Return the (X, Y) coordinate for the center point of the cell that contains the specified text.  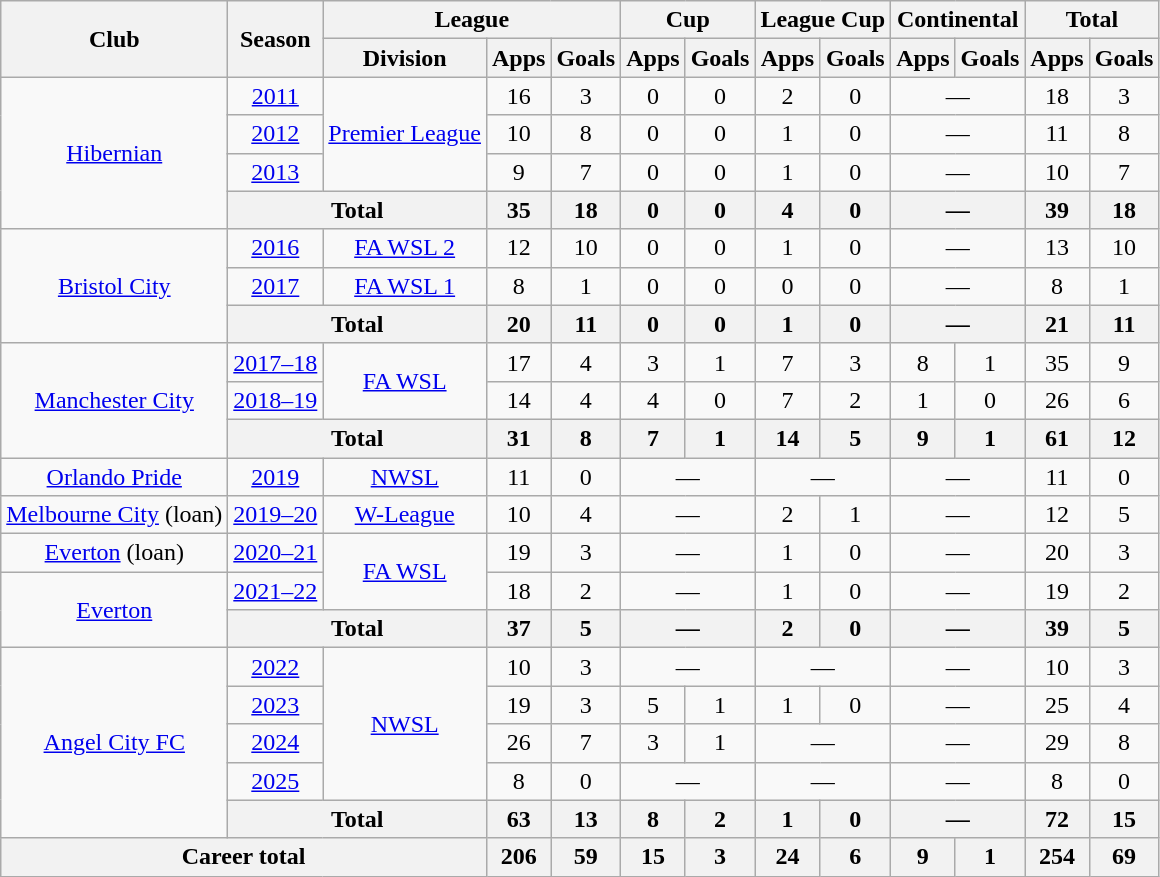
2022 (276, 667)
72 (1057, 819)
FA WSL 2 (405, 248)
59 (586, 857)
2020–21 (276, 553)
2017 (276, 286)
206 (518, 857)
Cup (688, 20)
Angel City FC (114, 743)
Division (405, 58)
Hibernian (114, 153)
63 (518, 819)
2019 (276, 477)
2021–22 (276, 591)
W-League (405, 515)
2018–19 (276, 400)
21 (1057, 324)
61 (1057, 438)
Melbourne City (loan) (114, 515)
254 (1057, 857)
24 (788, 857)
FA WSL 1 (405, 286)
2016 (276, 248)
29 (1057, 743)
Season (276, 39)
2013 (276, 172)
16 (518, 96)
2024 (276, 743)
Premier League (405, 134)
17 (518, 362)
League (472, 20)
Continental (958, 20)
2012 (276, 134)
Orlando Pride (114, 477)
2023 (276, 705)
25 (1057, 705)
2019–20 (276, 515)
69 (1124, 857)
2017–18 (276, 362)
31 (518, 438)
2025 (276, 781)
Club (114, 39)
37 (518, 629)
Everton (loan) (114, 553)
Everton (114, 610)
Bristol City (114, 286)
League Cup (823, 20)
Manchester City (114, 400)
2011 (276, 96)
Career total (244, 857)
